Extract the [X, Y] coordinate from the center of the cell holding the provided text.  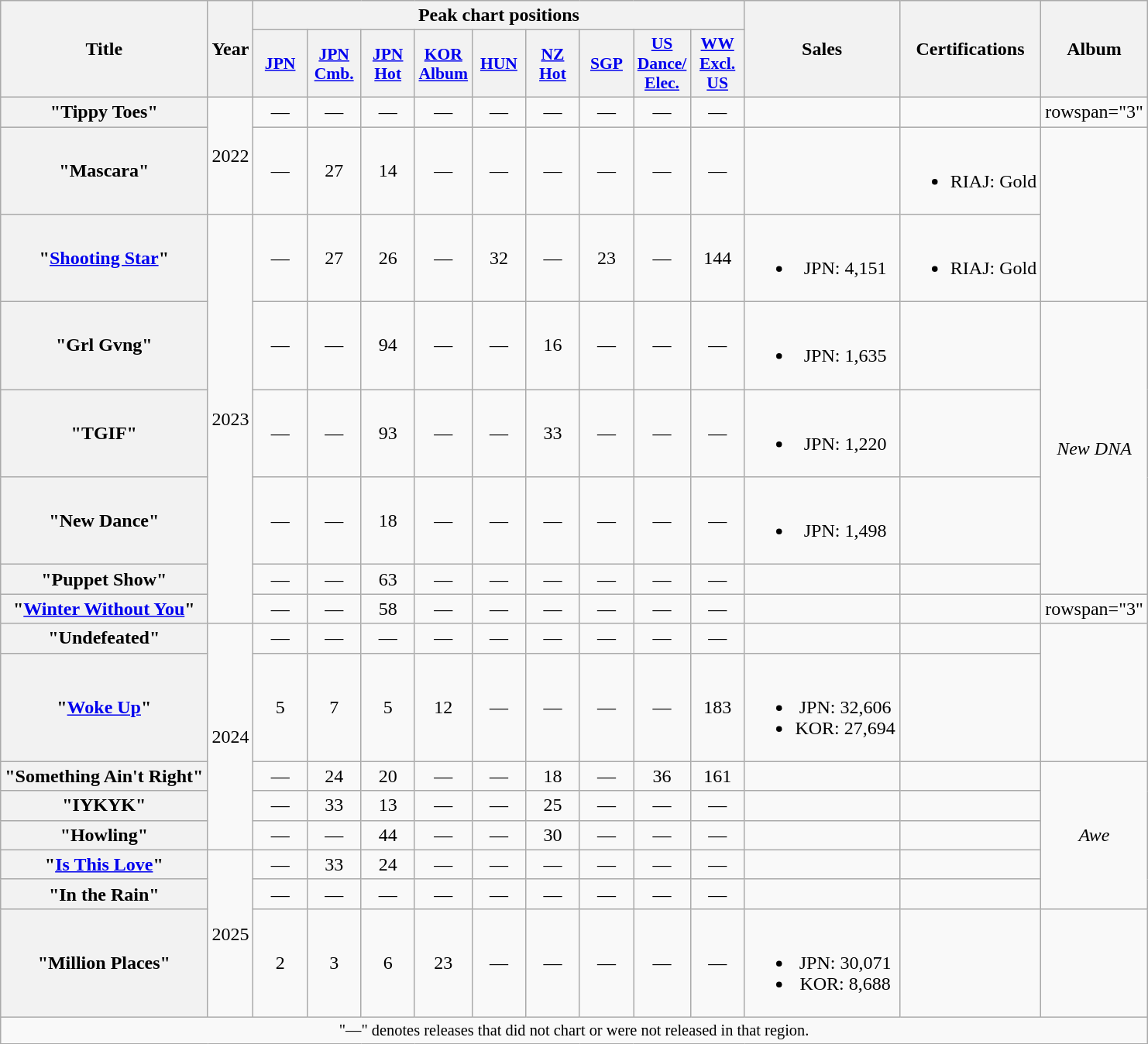
3 [334, 963]
"Winter Without You" [104, 609]
58 [388, 609]
Album [1095, 50]
30 [553, 835]
144 [717, 259]
2024 [231, 737]
"Grl Gvng" [104, 345]
6 [388, 963]
"Undefeated" [104, 638]
JPN [280, 64]
"Tippy Toes" [104, 112]
"In the Rain" [104, 894]
NZHot [553, 64]
"Woke Up" [104, 707]
"Million Places" [104, 963]
7 [334, 707]
26 [388, 259]
HUN [499, 64]
63 [388, 579]
Awe [1095, 835]
JPN: 1,635 [822, 345]
"Howling" [104, 835]
Certifications [970, 50]
12 [443, 707]
JPN: 4,151 [822, 259]
14 [388, 170]
2023 [231, 419]
2025 [231, 933]
Year [231, 50]
SGP [607, 64]
JPNCmb. [334, 64]
Peak chart positions [499, 15]
13 [388, 805]
183 [717, 707]
KORAlbum [443, 64]
20 [388, 776]
JPN: 32,606 KOR: 27,694 [822, 707]
16 [553, 345]
25 [553, 805]
"Shooting Star" [104, 259]
Title [104, 50]
"—" denotes releases that did not chart or were not released in that region. [574, 1030]
Sales [822, 50]
"IYKYK" [104, 805]
JPN: 30,071 KOR: 8,688 [822, 963]
2022 [231, 155]
93 [388, 434]
New DNA [1095, 448]
94 [388, 345]
JPN: 1,220 [822, 434]
"Mascara" [104, 170]
"TGIF" [104, 434]
2 [280, 963]
JPNHot [388, 64]
"New Dance" [104, 520]
USDance/Elec. [662, 64]
"Puppet Show" [104, 579]
"Is This Love" [104, 864]
161 [717, 776]
44 [388, 835]
32 [499, 259]
JPN: 1,498 [822, 520]
WWExcl.US [717, 64]
"Something Ain't Right" [104, 776]
36 [662, 776]
